Identify which cell holds the provided text, then report its (x, y) central coordinate. 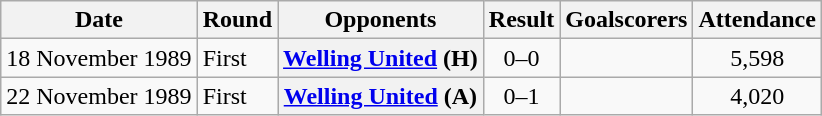
Welling United (H) (381, 58)
Goalscorers (626, 20)
4,020 (757, 96)
Round (237, 20)
Opponents (381, 20)
Welling United (A) (381, 96)
22 November 1989 (99, 96)
0–1 (521, 96)
Result (521, 20)
Attendance (757, 20)
Date (99, 20)
18 November 1989 (99, 58)
5,598 (757, 58)
0–0 (521, 58)
